Locate the cell with the specified text and output its (X, Y) center coordinate. 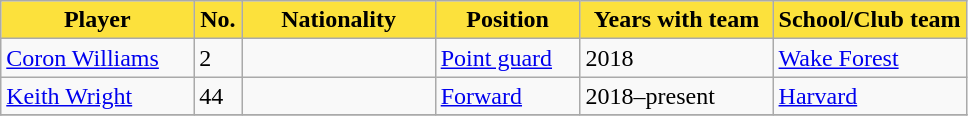
2018 (676, 58)
School/Club team (870, 20)
Coron Williams (98, 58)
Wake Forest (870, 58)
Harvard (870, 96)
No. (218, 20)
Years with team (676, 20)
2018–present (676, 96)
44 (218, 96)
Player (98, 20)
Position (508, 20)
Nationality (338, 20)
Keith Wright (98, 96)
Point guard (508, 58)
Forward (508, 96)
2 (218, 58)
